Capture the cell that displays the provided text and extract its [X, Y] central coordinate. 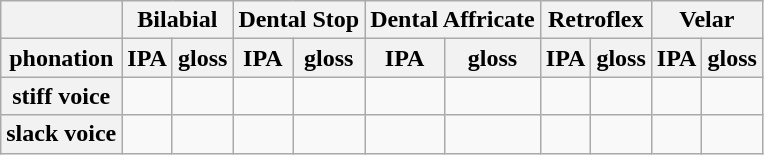
Retroflex [596, 20]
Bilabial [178, 20]
Dental Affricate [453, 20]
slack voice [62, 134]
Dental Stop [299, 20]
Velar [706, 20]
stiff voice [62, 96]
phonation [62, 58]
